For the text-containing cell, return its midpoint in [x, y] coordinate format. 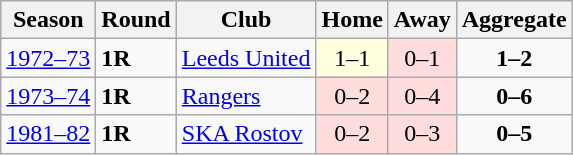
Home [352, 20]
1–2 [514, 58]
SKA Rostov [246, 134]
1973–74 [48, 96]
0–1 [422, 58]
Round [136, 20]
Season [48, 20]
Leeds United [246, 58]
Aggregate [514, 20]
Away [422, 20]
0–6 [514, 96]
Club [246, 20]
0–3 [422, 134]
1981–82 [48, 134]
1–1 [352, 58]
0–4 [422, 96]
0–5 [514, 134]
Rangers [246, 96]
1972–73 [48, 58]
